Locate the cell with the specified text and output its (X, Y) center coordinate. 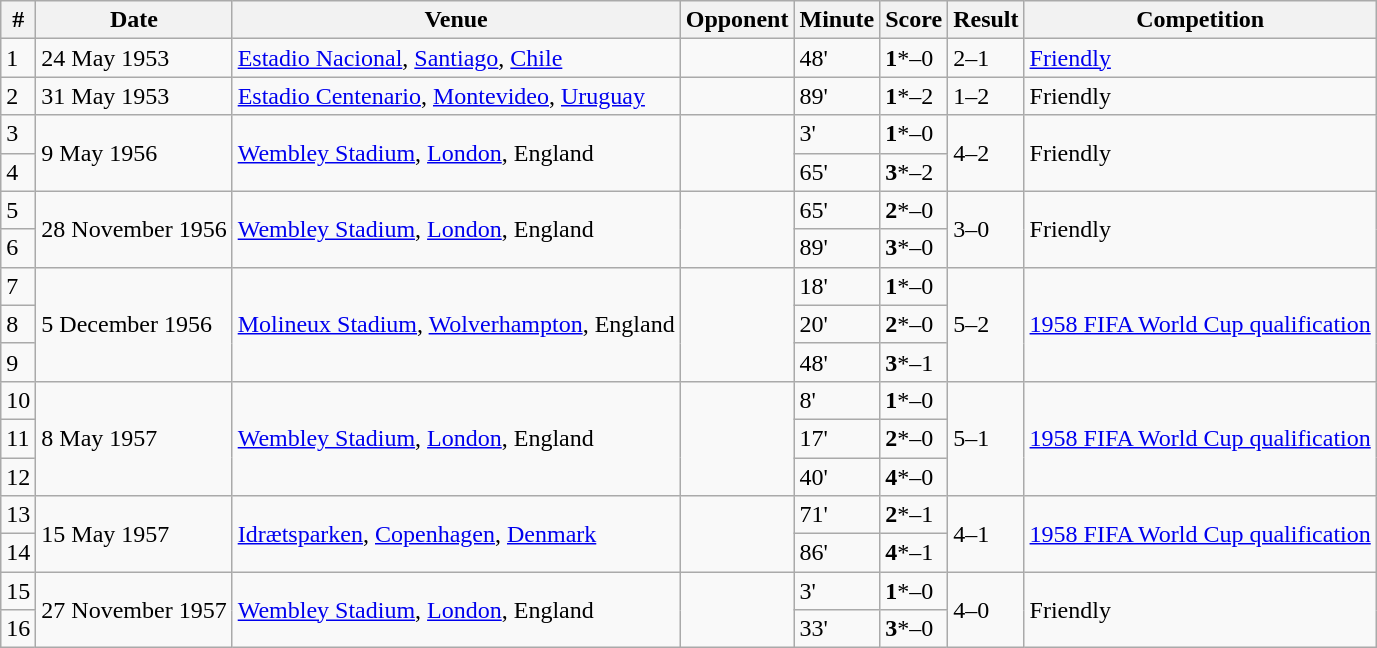
6 (18, 248)
1*–2 (914, 96)
18' (837, 286)
Score (914, 20)
2 (18, 96)
Idrætsparken, Copenhagen, Denmark (456, 534)
15 May 1957 (134, 534)
27 November 1957 (134, 610)
Molineux Stadium, Wolverhampton, England (456, 324)
33' (837, 629)
4*–1 (914, 553)
# (18, 20)
4*–0 (914, 477)
71' (837, 515)
10 (18, 400)
Opponent (737, 20)
86' (837, 553)
14 (18, 553)
3 (18, 134)
2–1 (986, 58)
7 (18, 286)
11 (18, 438)
1 (18, 58)
5 (18, 210)
4–0 (986, 610)
8 May 1957 (134, 438)
4–1 (986, 534)
Competition (1200, 20)
Estadio Centenario, Montevideo, Uruguay (456, 96)
5–1 (986, 438)
9 May 1956 (134, 153)
Estadio Nacional, Santiago, Chile (456, 58)
1–2 (986, 96)
4–2 (986, 153)
5 December 1956 (134, 324)
20' (837, 324)
16 (18, 629)
4 (18, 172)
24 May 1953 (134, 58)
31 May 1953 (134, 96)
Venue (456, 20)
40' (837, 477)
8' (837, 400)
Result (986, 20)
15 (18, 591)
3–0 (986, 229)
Minute (837, 20)
5–2 (986, 324)
3*–1 (914, 362)
8 (18, 324)
Date (134, 20)
17' (837, 438)
2*–1 (914, 515)
28 November 1956 (134, 229)
9 (18, 362)
13 (18, 515)
12 (18, 477)
3*–2 (914, 172)
